Return [X, Y] of the center of cell containing provided text 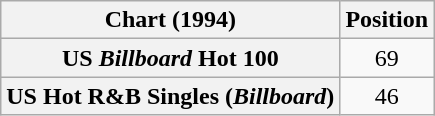
Chart (1994) [170, 20]
Position [387, 20]
46 [387, 96]
US Billboard Hot 100 [170, 58]
69 [387, 58]
US Hot R&B Singles (Billboard) [170, 96]
